Search for the cell housing the specified text and yield its (x, y) center coordinate. 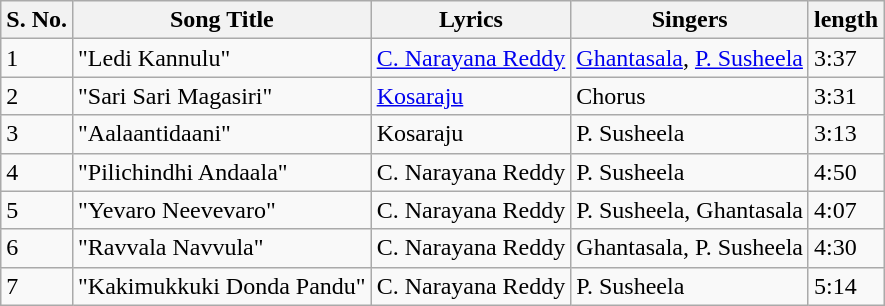
6 (37, 248)
4 (37, 172)
7 (37, 286)
"Kakimukkuki Donda Pandu" (222, 286)
3:13 (846, 134)
5:14 (846, 286)
4:07 (846, 210)
Song Title (222, 20)
3 (37, 134)
P. Susheela, Ghantasala (690, 210)
3:37 (846, 58)
Chorus (690, 96)
S. No. (37, 20)
1 (37, 58)
"Yevaro Neevevaro" (222, 210)
"Ledi Kannulu" (222, 58)
length (846, 20)
Singers (690, 20)
4:50 (846, 172)
Lyrics (471, 20)
4:30 (846, 248)
3:31 (846, 96)
"Aalaantidaani" (222, 134)
"Pilichindhi Andaala" (222, 172)
5 (37, 210)
"Ravvala Navvula" (222, 248)
"Sari Sari Magasiri" (222, 96)
2 (37, 96)
